From the cell containing the given text, extract its center point as (X, Y) coordinate. 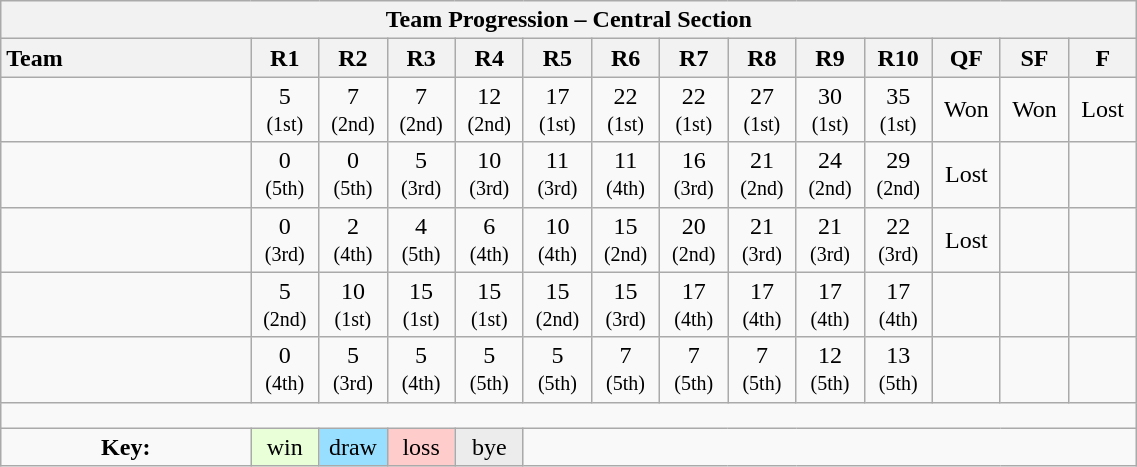
10 (3rd) (489, 174)
R6 (625, 58)
11 (4th) (625, 174)
29 (2nd) (898, 174)
11 (3rd) (557, 174)
20 (2nd) (694, 240)
4 (5th) (421, 240)
R8 (762, 58)
R2 (353, 58)
21 (2nd) (762, 174)
22 (3rd) (898, 240)
10 (1st) (353, 304)
27 (1st) (762, 110)
5 (1st) (285, 110)
0 (3rd) (285, 240)
R9 (830, 58)
R3 (421, 58)
QF (966, 58)
R10 (898, 58)
draw (353, 447)
16 (3rd) (694, 174)
R4 (489, 58)
6 (4th) (489, 240)
R1 (285, 58)
30 (1st) (830, 110)
loss (421, 447)
R7 (694, 58)
Key: (126, 447)
F (1103, 58)
12 (5th) (830, 370)
Team (126, 58)
2 (4th) (353, 240)
Team Progression – Central Section (569, 20)
win (285, 447)
SF (1034, 58)
17 (1st) (557, 110)
12 (2nd) (489, 110)
24 (2nd) (830, 174)
15 (3rd) (625, 304)
bye (489, 447)
13 (5th) (898, 370)
10 (4th) (557, 240)
R5 (557, 58)
35 (1st) (898, 110)
5 (4th) (421, 370)
5 (2nd) (285, 304)
0 (4th) (285, 370)
